Scan for the cell matching the given text and deliver its (X, Y) coordinate at center. 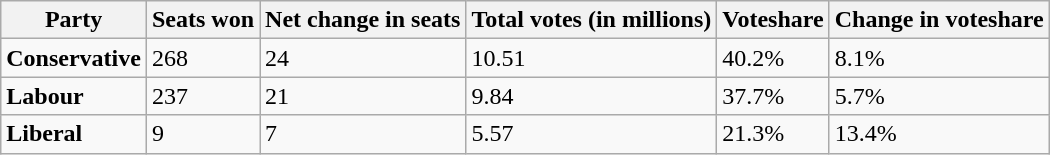
Voteshare (773, 20)
268 (202, 58)
Liberal (74, 134)
Net change in seats (363, 20)
9 (202, 134)
Seats won (202, 20)
21 (363, 96)
40.2% (773, 58)
7 (363, 134)
9.84 (592, 96)
13.4% (939, 134)
Total votes (in millions) (592, 20)
8.1% (939, 58)
Party (74, 20)
237 (202, 96)
Labour (74, 96)
Change in voteshare (939, 20)
24 (363, 58)
5.57 (592, 134)
5.7% (939, 96)
21.3% (773, 134)
10.51 (592, 58)
Conservative (74, 58)
37.7% (773, 96)
